Pinpoint the cell where the given text exists, returning its [X, Y] midpoint coordinate. 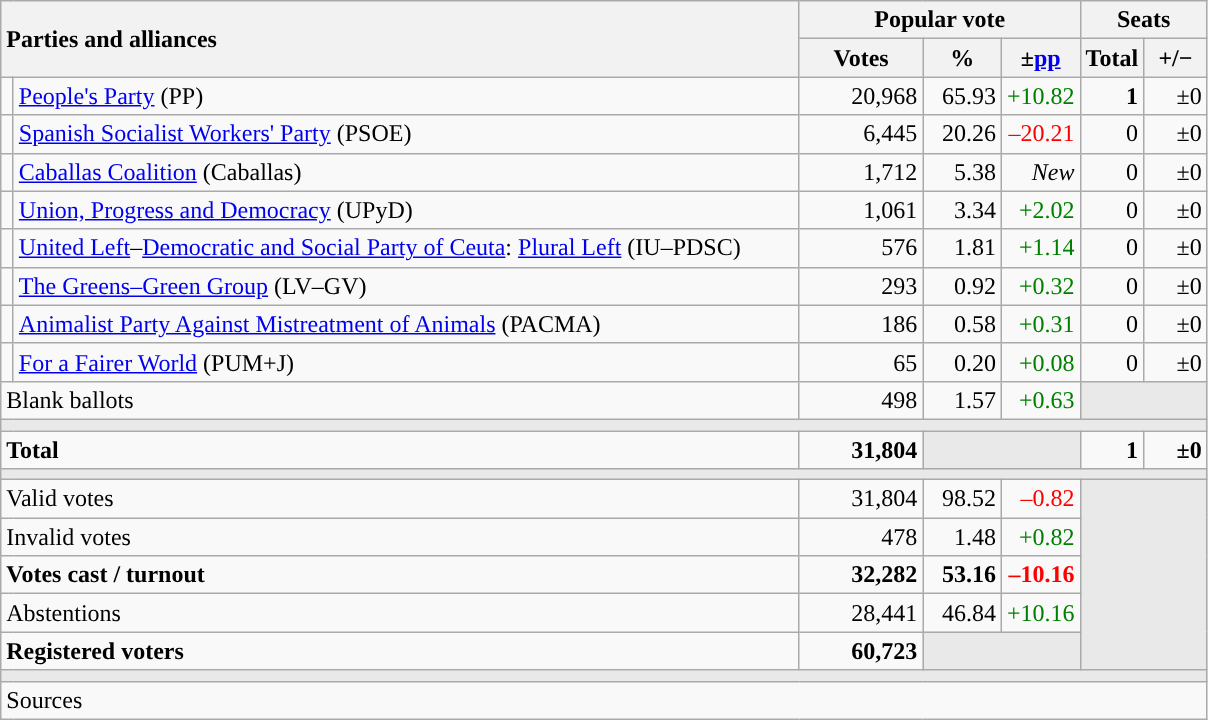
Valid votes [400, 499]
Caballas Coalition (Caballas) [406, 172]
Spanish Socialist Workers' Party (PSOE) [406, 134]
New [1040, 172]
1,061 [861, 210]
6,445 [861, 134]
Votes [861, 58]
+2.02 [1040, 210]
±pp [1040, 58]
Abstentions [400, 613]
Seats [1144, 20]
5.38 [962, 172]
Animalist Party Against Mistreatment of Animals (PACMA) [406, 324]
65 [861, 362]
498 [861, 400]
Popular vote [940, 20]
20,968 [861, 96]
293 [861, 286]
+10.82 [1040, 96]
65.93 [962, 96]
186 [861, 324]
–10.16 [1040, 575]
Union, Progress and Democracy (UPyD) [406, 210]
+0.82 [1040, 537]
20.26 [962, 134]
Votes cast / turnout [400, 575]
1.57 [962, 400]
28,441 [861, 613]
Registered voters [400, 651]
+0.63 [1040, 400]
+0.32 [1040, 286]
Parties and alliances [400, 39]
60,723 [861, 651]
United Left–Democratic and Social Party of Ceuta: Plural Left (IU–PDSC) [406, 248]
3.34 [962, 210]
+0.08 [1040, 362]
53.16 [962, 575]
32,282 [861, 575]
Sources [604, 700]
0.20 [962, 362]
+/− [1176, 58]
+10.16 [1040, 613]
The Greens–Green Group (LV–GV) [406, 286]
0.92 [962, 286]
–0.82 [1040, 499]
Blank ballots [400, 400]
–20.21 [1040, 134]
478 [861, 537]
+1.14 [1040, 248]
576 [861, 248]
1.81 [962, 248]
People's Party (PP) [406, 96]
For a Fairer World (PUM+J) [406, 362]
+0.31 [1040, 324]
1,712 [861, 172]
0.58 [962, 324]
% [962, 58]
46.84 [962, 613]
98.52 [962, 499]
1.48 [962, 537]
Invalid votes [400, 537]
